Detect which cell encompasses the target text, then output its (x, y) center coordinate. 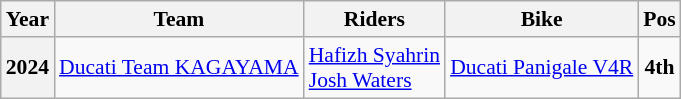
2024 (28, 68)
Riders (374, 19)
Pos (660, 19)
Bike (542, 19)
Hafizh Syahrin Josh Waters (374, 68)
Team (179, 19)
Ducati Panigale V4R (542, 68)
Year (28, 19)
4th (660, 68)
Ducati Team KAGAYAMA (179, 68)
